For the text-containing cell, return its midpoint in [x, y] coordinate format. 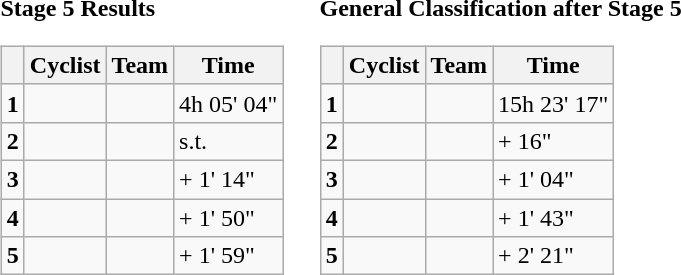
+ 2' 21" [554, 256]
+ 1' 50" [228, 217]
+ 1' 14" [228, 179]
15h 23' 17" [554, 103]
+ 1' 59" [228, 256]
+ 1' 43" [554, 217]
+ 16" [554, 141]
+ 1' 04" [554, 179]
4h 05' 04" [228, 103]
s.t. [228, 141]
